Determine the (X, Y) coordinate at the center of the cell enclosing the given text.  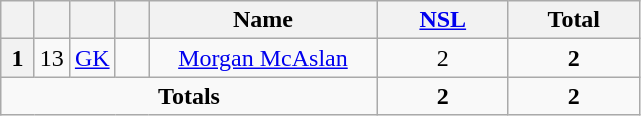
1 (18, 58)
NSL (442, 20)
13 (52, 58)
Totals (189, 96)
Total (574, 20)
GK (92, 58)
Name (264, 20)
Morgan McAslan (264, 58)
